Detect which cell encompasses the target text, then output its (X, Y) center coordinate. 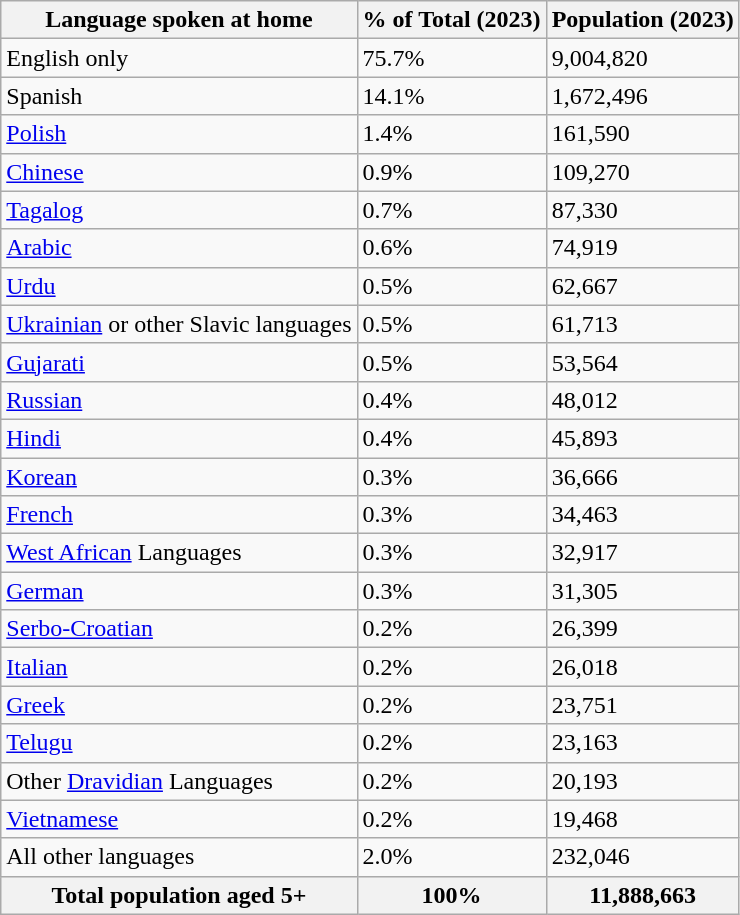
74,919 (642, 248)
31,305 (642, 591)
1.4% (452, 134)
2.0% (452, 857)
% of Total (2023) (452, 20)
53,564 (642, 362)
19,468 (642, 819)
Language spoken at home (179, 20)
109,270 (642, 172)
20,193 (642, 781)
Serbo-Croatian (179, 629)
Italian (179, 667)
100% (452, 895)
Korean (179, 477)
11,888,663 (642, 895)
French (179, 515)
Spanish (179, 96)
Greek (179, 705)
Chinese (179, 172)
36,666 (642, 477)
0.7% (452, 210)
48,012 (642, 400)
0.6% (452, 248)
161,590 (642, 134)
Urdu (179, 286)
Telugu (179, 743)
Population (2023) (642, 20)
German (179, 591)
Tagalog (179, 210)
1,672,496 (642, 96)
Other Dravidian Languages (179, 781)
14.1% (452, 96)
34,463 (642, 515)
61,713 (642, 324)
45,893 (642, 438)
Vietnamese (179, 819)
232,046 (642, 857)
Gujarati (179, 362)
26,018 (642, 667)
Ukrainian or other Slavic languages (179, 324)
Total population aged 5+ (179, 895)
English only (179, 58)
62,667 (642, 286)
32,917 (642, 553)
0.9% (452, 172)
All other languages (179, 857)
87,330 (642, 210)
Hindi (179, 438)
26,399 (642, 629)
75.7% (452, 58)
West African Languages (179, 553)
Polish (179, 134)
9,004,820 (642, 58)
Arabic (179, 248)
23,163 (642, 743)
Russian (179, 400)
23,751 (642, 705)
